Extract the (x, y) coordinate from the center of the cell holding the provided text.  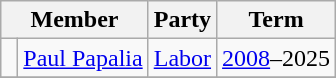
Member (74, 20)
Term (276, 20)
Paul Papalia (83, 58)
Party (182, 20)
2008–2025 (276, 58)
Labor (182, 58)
